Scan for the cell matching the given text and deliver its [x, y] coordinate at center. 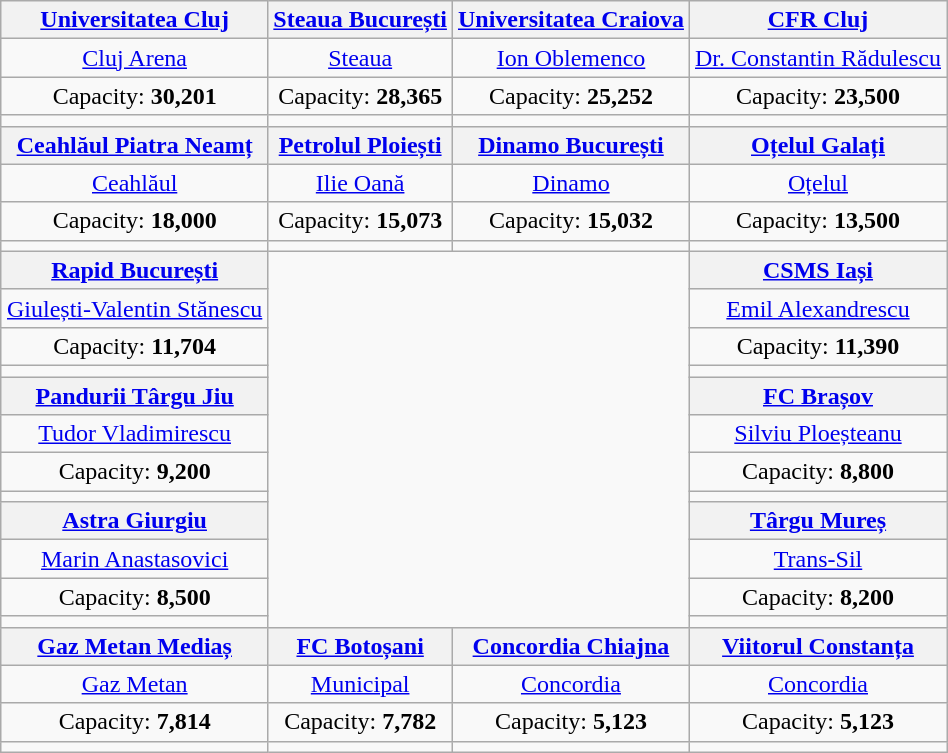
Universitatea Craiova [570, 20]
Concordia Chiajna [570, 646]
CFR Cluj [818, 20]
Oțelul Galați [818, 145]
Capacity: 23,500 [818, 96]
Capacity: 30,201 [134, 96]
Capacity: 15,032 [570, 221]
Giulești-Valentin Stănescu [134, 308]
Capacity: 15,073 [360, 221]
Capacity: 8,500 [134, 597]
Gaz Metan [134, 684]
Astra Giurgiu [134, 521]
Pandurii Târgu Jiu [134, 395]
Ceahlăul [134, 183]
Marin Anastasovici [134, 559]
Steaua București [360, 20]
Capacity: 11,390 [818, 346]
Rapid București [134, 270]
CSMS Iași [818, 270]
FC Brașov [818, 395]
Dinamo [570, 183]
Capacity: 9,200 [134, 472]
Târgu Mureș [818, 521]
Petrolul Ploiești [360, 145]
Capacity: 7,782 [360, 722]
Capacity: 25,252 [570, 96]
Capacity: 7,814 [134, 722]
Dr. Constantin Rădulescu [818, 58]
Municipal [360, 684]
Capacity: 13,500 [818, 221]
Capacity: 8,200 [818, 597]
Capacity: 28,365 [360, 96]
Viitorul Constanța [818, 646]
Universitatea Cluj [134, 20]
Ion Oblemenco [570, 58]
Capacity: 18,000 [134, 221]
Capacity: 8,800 [818, 472]
Tudor Vladimirescu [134, 434]
Dinamo București [570, 145]
Gaz Metan Mediaș [134, 646]
Steaua [360, 58]
FC Botoșani [360, 646]
Emil Alexandrescu [818, 308]
Ilie Oană [360, 183]
Cluj Arena [134, 58]
Silviu Ploeșteanu [818, 434]
Oțelul [818, 183]
Capacity: 11,704 [134, 346]
Ceahlăul Piatra Neamț [134, 145]
Trans-Sil [818, 559]
